Find where the given text appears and provide that cell's center as (X, Y) coordinate. 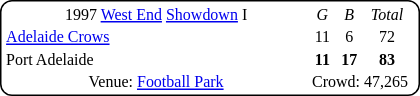
G (323, 14)
Port Adelaide (156, 60)
Adelaide Crows (156, 37)
Total (386, 14)
B (349, 14)
17 (349, 60)
83 (386, 60)
1997 West End Showdown I (156, 14)
Crowd: 47,265 (360, 82)
72 (386, 37)
6 (349, 37)
Venue: Football Park (156, 82)
